Search for the cell housing the specified text and yield its [X, Y] center coordinate. 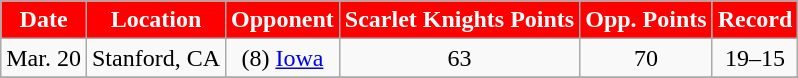
Record [755, 20]
Scarlet Knights Points [459, 20]
63 [459, 58]
Mar. 20 [44, 58]
(8) Iowa [283, 58]
70 [646, 58]
Opponent [283, 20]
Stanford, CA [156, 58]
Date [44, 20]
Location [156, 20]
19–15 [755, 58]
Opp. Points [646, 20]
